From the cell containing the given text, extract its center point as (X, Y) coordinate. 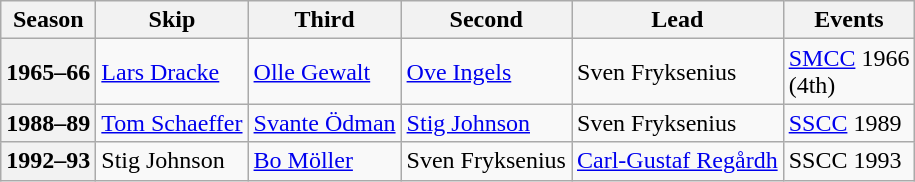
Ove Ingels (486, 72)
Olle Gewalt (324, 72)
SMCC 1966 (4th) (849, 72)
Third (324, 20)
1965–66 (48, 72)
Tom Schaeffer (172, 123)
Lars Dracke (172, 72)
SSCC 1989 (849, 123)
Lead (678, 20)
Bo Möller (324, 161)
1988–89 (48, 123)
Skip (172, 20)
Season (48, 20)
SSCC 1993 (849, 161)
1992–93 (48, 161)
Svante Ödman (324, 123)
Second (486, 20)
Carl-Gustaf Regårdh (678, 161)
Events (849, 20)
